For the text-containing cell, return its midpoint in (X, Y) coordinate format. 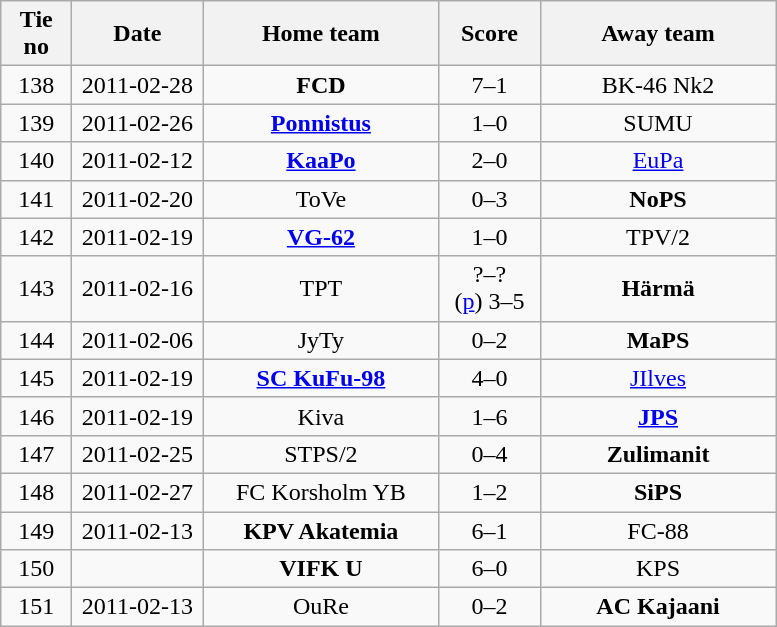
2011-02-20 (138, 199)
FCD (321, 85)
147 (36, 454)
2011-02-28 (138, 85)
142 (36, 237)
2–0 (490, 161)
MaPS (658, 340)
BK-46 Nk2 (658, 85)
Score (490, 34)
148 (36, 492)
141 (36, 199)
4–0 (490, 378)
EuPa (658, 161)
KPS (658, 569)
Zulimanit (658, 454)
2011-02-26 (138, 123)
2011-02-16 (138, 288)
NoPS (658, 199)
146 (36, 416)
139 (36, 123)
STPS/2 (321, 454)
2011-02-06 (138, 340)
Ponnistus (321, 123)
FC Korsholm YB (321, 492)
150 (36, 569)
TPT (321, 288)
FC-88 (658, 531)
144 (36, 340)
AC Kajaani (658, 607)
0–3 (490, 199)
KPV Akatemia (321, 531)
6–0 (490, 569)
OuRe (321, 607)
Härmä (658, 288)
Away team (658, 34)
143 (36, 288)
TPV/2 (658, 237)
KaaPo (321, 161)
6–1 (490, 531)
SUMU (658, 123)
ToVe (321, 199)
Date (138, 34)
VG-62 (321, 237)
145 (36, 378)
JyTy (321, 340)
1–6 (490, 416)
JIlves (658, 378)
SC KuFu-98 (321, 378)
0–4 (490, 454)
JPS (658, 416)
151 (36, 607)
Home team (321, 34)
Kiva (321, 416)
138 (36, 85)
?–?(p) 3–5 (490, 288)
140 (36, 161)
2011-02-27 (138, 492)
1–2 (490, 492)
VIFK U (321, 569)
2011-02-12 (138, 161)
SiPS (658, 492)
Tie no (36, 34)
149 (36, 531)
2011-02-25 (138, 454)
7–1 (490, 85)
